Return the [X, Y] coordinate for the center point of the cell that contains the specified text.  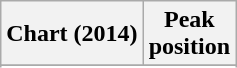
Chart (2014) [72, 34]
Peakposition [189, 34]
